From the cell containing the given text, extract its center point as [X, Y] coordinate. 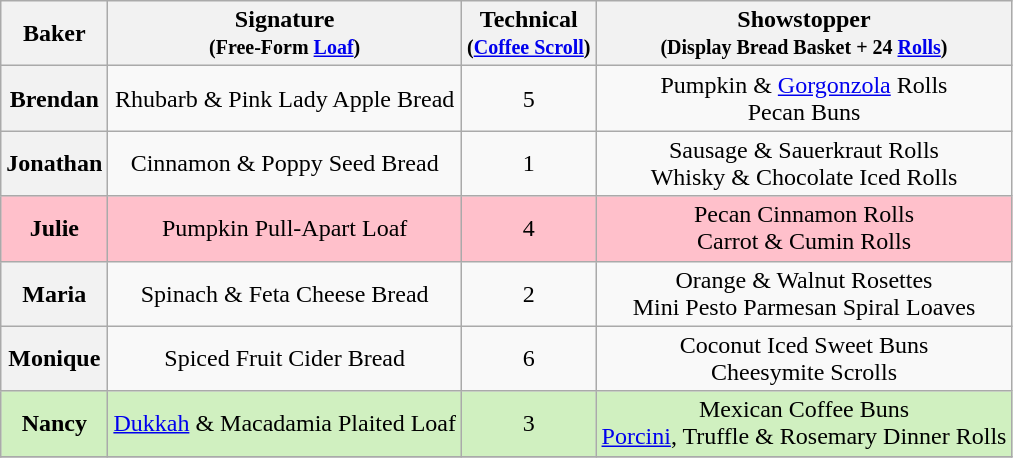
Technical(Coffee Scroll) [528, 34]
Coconut Iced Sweet BunsCheesymite Scrolls [804, 358]
Signature(Free-Form Loaf) [285, 34]
Jonathan [54, 164]
Monique [54, 358]
Brendan [54, 98]
Mexican Coffee BunsPorcini, Truffle & Rosemary Dinner Rolls [804, 424]
Dukkah & Macadamia Plaited Loaf [285, 424]
Showstopper(Display Bread Basket + 24 Rolls) [804, 34]
3 [528, 424]
Nancy [54, 424]
Spinach & Feta Cheese Bread [285, 294]
Pumpkin Pull-Apart Loaf [285, 228]
Pecan Cinnamon RollsCarrot & Cumin Rolls [804, 228]
5 [528, 98]
1 [528, 164]
Cinnamon & Poppy Seed Bread [285, 164]
Rhubarb & Pink Lady Apple Bread [285, 98]
6 [528, 358]
Sausage & Sauerkraut RollsWhisky & Chocolate Iced Rolls [804, 164]
Pumpkin & Gorgonzola RollsPecan Buns [804, 98]
Orange & Walnut RosettesMini Pesto Parmesan Spiral Loaves [804, 294]
Spiced Fruit Cider Bread [285, 358]
4 [528, 228]
Julie [54, 228]
Baker [54, 34]
Maria [54, 294]
2 [528, 294]
